Search for the cell housing the specified text and yield its (x, y) center coordinate. 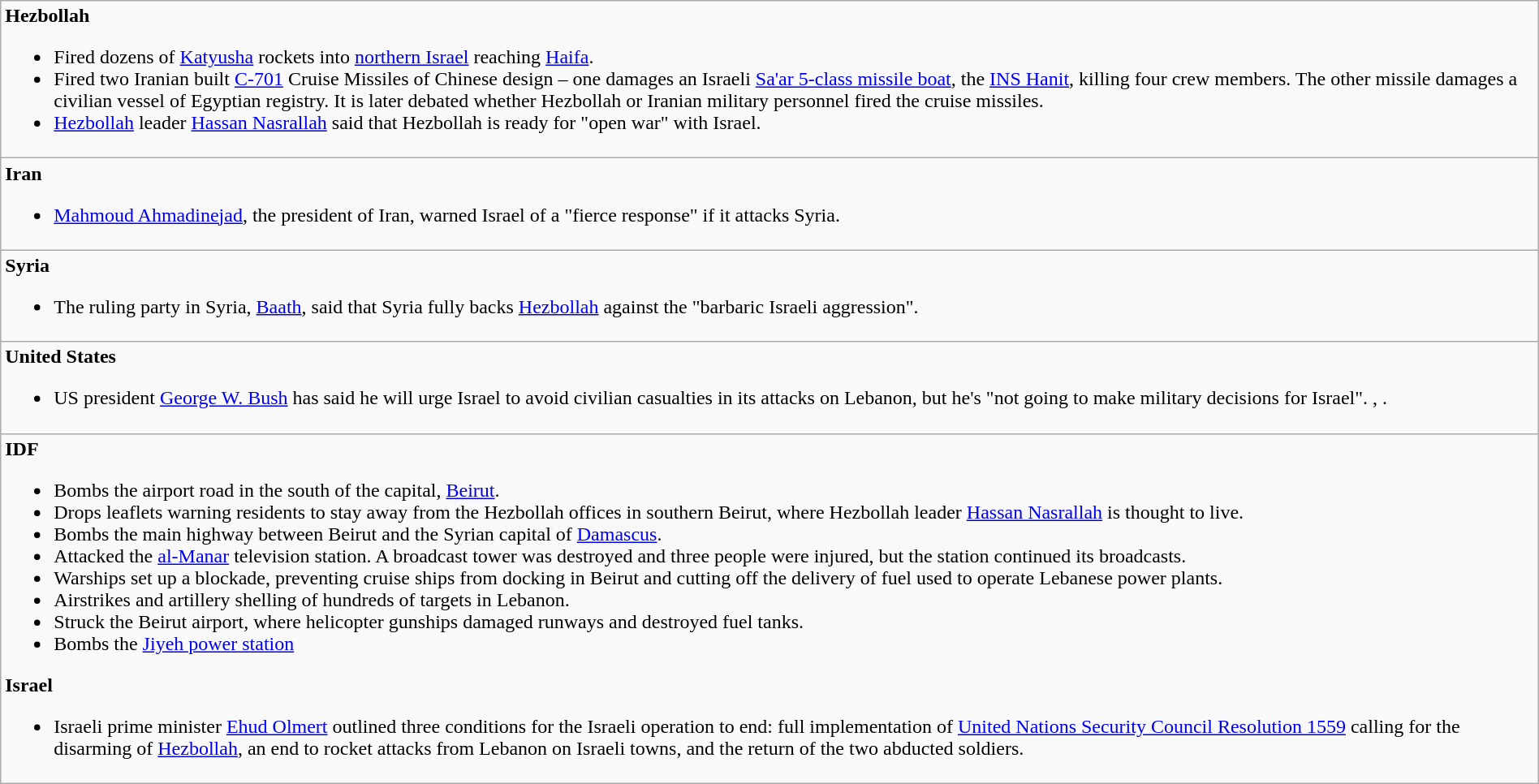
IranMahmoud Ahmadinejad, the president of Iran, warned Israel of a "fierce response" if it attacks Syria. (769, 205)
SyriaThe ruling party in Syria, Baath, said that Syria fully backs Hezbollah against the "barbaric Israeli aggression". (769, 295)
